Scan for the cell matching the given text and deliver its [x, y] coordinate at center. 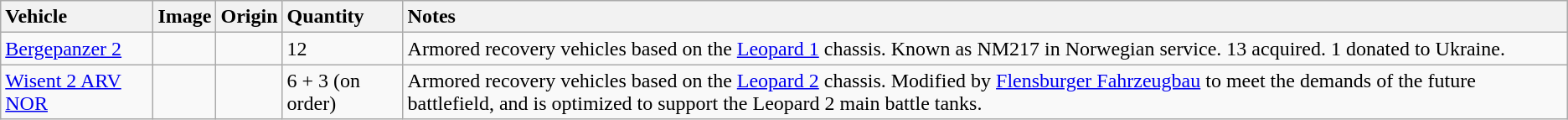
Origin [250, 17]
Image [184, 17]
Quantity [343, 17]
Wisent 2 ARV NOR [77, 92]
Armored recovery vehicles based on the Leopard 1 chassis. Known as NM217 in Norwegian service. 13 acquired. 1 donated to Ukraine. [985, 49]
Bergepanzer 2 [77, 49]
Notes [985, 17]
12 [343, 49]
Vehicle [77, 17]
6 + 3 (on order) [343, 92]
